Extract the [x, y] coordinate from the center of the cell holding the provided text.  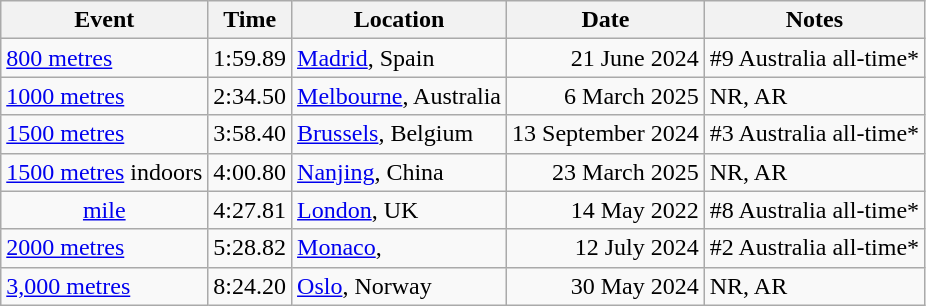
14 May 2022 [606, 210]
6 March 2025 [606, 96]
5:28.82 [250, 248]
Time [250, 20]
1000 metres [104, 96]
Madrid, Spain [400, 58]
Melbourne, Australia [400, 96]
23 March 2025 [606, 172]
London, UK [400, 210]
#2 Australia all-time* [814, 248]
#9 Australia all-time* [814, 58]
2000 metres [104, 248]
Nanjing, China [400, 172]
#3 Australia all-time* [814, 134]
1500 metres indoors [104, 172]
Brussels, Belgium [400, 134]
2:34.50 [250, 96]
4:00.80 [250, 172]
4:27.81 [250, 210]
3:58.40 [250, 134]
13 September 2024 [606, 134]
1500 metres [104, 134]
Date [606, 20]
Oslo, Norway [400, 286]
8:24.20 [250, 286]
3,000 metres [104, 286]
30 May 2024 [606, 286]
#8 Australia all-time* [814, 210]
12 July 2024 [606, 248]
Location [400, 20]
mile [104, 210]
Monaco, [400, 248]
800 metres [104, 58]
Event [104, 20]
1:59.89 [250, 58]
21 June 2024 [606, 58]
Notes [814, 20]
